Output the [x, y] coordinate of the center of the cell containing the given text.  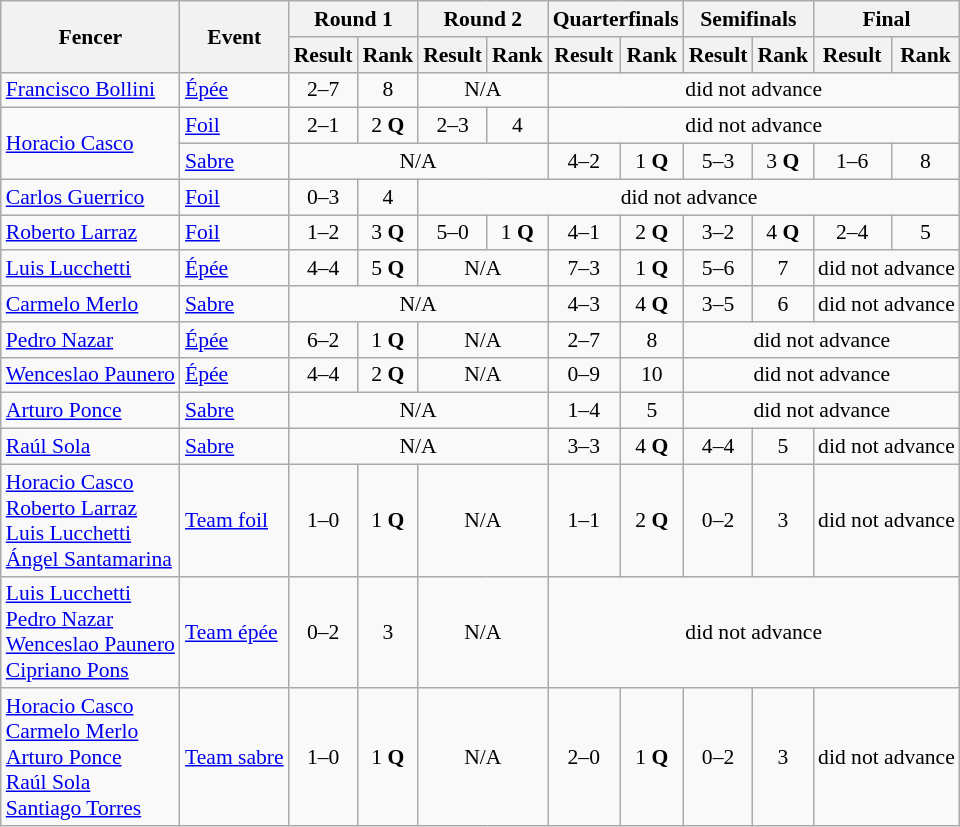
Quarterfinals [616, 19]
0–9 [584, 375]
Horacio Casco [90, 144]
Pedro Nazar [90, 340]
6–2 [324, 340]
Wenceslao Paunero [90, 375]
2–3 [452, 126]
3–3 [584, 447]
1–2 [324, 233]
Team foil [234, 520]
2–4 [852, 233]
Luis Lucchetti Pedro Nazar Wenceslao Paunero Cipriano Pons [90, 632]
5–0 [452, 233]
4–1 [584, 233]
Semifinals [748, 19]
3–5 [718, 304]
Luis Lucchetti [90, 269]
5 Q [388, 269]
1–6 [852, 162]
4–3 [584, 304]
2–1 [324, 126]
7 [784, 269]
10 [652, 375]
2–0 [584, 758]
Team sabre [234, 758]
Horacio Casco Roberto Larraz Luis Lucchetti Ángel Santamarina [90, 520]
Team épée [234, 632]
Carlos Guerrico [90, 197]
6 [784, 304]
Raúl Sola [90, 447]
Event [234, 36]
7–3 [584, 269]
Fencer [90, 36]
3–2 [718, 233]
Arturo Ponce [90, 411]
Francisco Bollini [90, 90]
Final [886, 19]
5–6 [718, 269]
1–4 [584, 411]
1–1 [584, 520]
4–2 [584, 162]
Round 2 [482, 19]
Round 1 [354, 19]
5–3 [718, 162]
Roberto Larraz [90, 233]
Carmelo Merlo [90, 304]
0–3 [324, 197]
Horacio Casco Carmelo Merlo Arturo Ponce Raúl Sola Santiago Torres [90, 758]
